Locate the cell with the specified text and output its [X, Y] center coordinate. 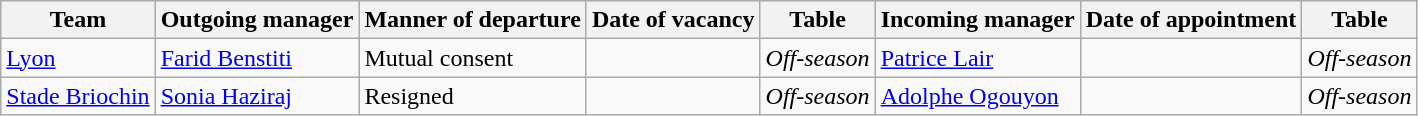
Resigned [472, 96]
Adolphe Ogouyon [978, 96]
Date of appointment [1191, 20]
Incoming manager [978, 20]
Sonia Haziraj [257, 96]
Patrice Lair [978, 58]
Team [78, 20]
Date of vacancy [673, 20]
Farid Benstiti [257, 58]
Manner of departure [472, 20]
Lyon [78, 58]
Stade Briochin [78, 96]
Mutual consent [472, 58]
Outgoing manager [257, 20]
